Output the (X, Y) coordinate of the center of the cell containing the given text.  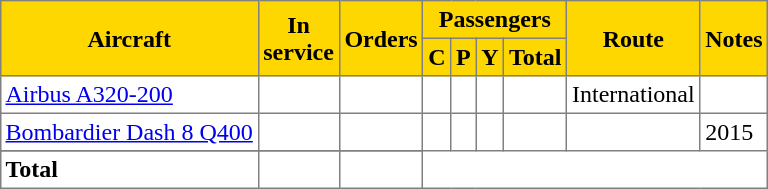
P (464, 57)
Route (634, 38)
Y (490, 57)
Airbus A320-200 (129, 95)
Notes (734, 38)
Bombardier Dash 8 Q400 (129, 132)
Orders (381, 38)
Aircraft (129, 38)
Passengers (495, 20)
C (437, 57)
International (634, 95)
In service (298, 38)
2015 (734, 132)
